For the text-containing cell, return its midpoint in [x, y] coordinate format. 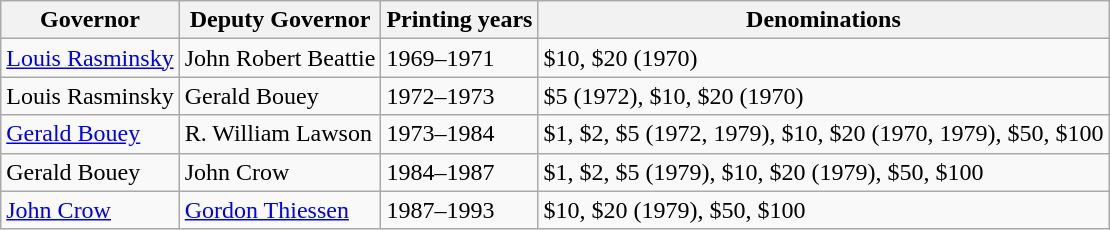
1969–1971 [460, 58]
R. William Lawson [280, 134]
$1, $2, $5 (1972, 1979), $10, $20 (1970, 1979), $50, $100 [824, 134]
1984–1987 [460, 172]
Printing years [460, 20]
$10, $20 (1970) [824, 58]
1972–1973 [460, 96]
1987–1993 [460, 210]
Governor [90, 20]
$5 (1972), $10, $20 (1970) [824, 96]
Deputy Governor [280, 20]
Gordon Thiessen [280, 210]
$10, $20 (1979), $50, $100 [824, 210]
John Robert Beattie [280, 58]
1973–1984 [460, 134]
$1, $2, $5 (1979), $10, $20 (1979), $50, $100 [824, 172]
Denominations [824, 20]
